Output the [X, Y] coordinate of the center of the cell containing the given text.  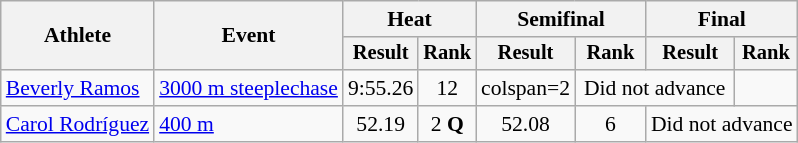
Semifinal [561, 19]
Athlete [78, 36]
52.08 [526, 124]
2 Q [447, 124]
12 [447, 88]
52.19 [380, 124]
colspan=2 [526, 88]
400 m [248, 124]
Event [248, 36]
Carol Rodríguez [78, 124]
Final [722, 19]
9:55.26 [380, 88]
6 [610, 124]
Heat [410, 19]
Beverly Ramos [78, 88]
3000 m steeplechase [248, 88]
